Determine the [x, y] coordinate at the center of the cell enclosing the given text.  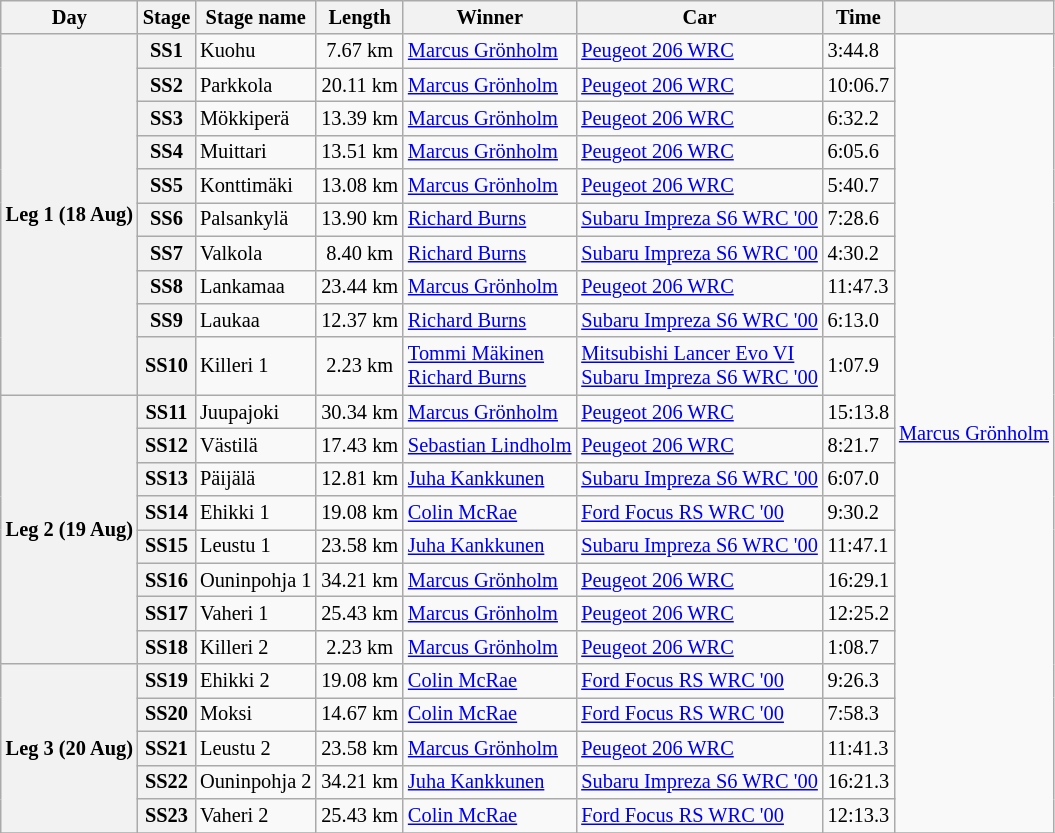
20.11 km [360, 85]
Moksi [256, 714]
14.67 km [360, 714]
Vaheri 2 [256, 815]
SS10 [166, 366]
8.40 km [360, 253]
12.81 km [360, 479]
Car [699, 17]
12:13.3 [858, 815]
SS17 [166, 613]
6:05.6 [858, 152]
10:06.7 [858, 85]
Parkkola [256, 85]
Length [360, 17]
Palsankylä [256, 219]
16:21.3 [858, 782]
Vaheri 1 [256, 613]
SS14 [166, 513]
SS6 [166, 219]
Day [70, 17]
Tommi Mäkinen Richard Burns [490, 366]
8:21.7 [858, 445]
9:26.3 [858, 681]
SS8 [166, 287]
SS13 [166, 479]
23.44 km [360, 287]
Lankamaa [256, 287]
Juupajoki [256, 412]
SS2 [166, 85]
SS12 [166, 445]
3:44.8 [858, 51]
SS23 [166, 815]
SS3 [166, 118]
Ouninpohja 1 [256, 580]
Killeri 2 [256, 647]
Killeri 1 [256, 366]
7.67 km [360, 51]
6:32.2 [858, 118]
SS1 [166, 51]
1:08.7 [858, 647]
30.34 km [360, 412]
SS15 [166, 546]
SS16 [166, 580]
Leg 2 (19 Aug) [70, 530]
SS7 [166, 253]
4:30.2 [858, 253]
6:13.0 [858, 320]
5:40.7 [858, 186]
Kuohu [256, 51]
Leustu 2 [256, 748]
12.37 km [360, 320]
11:41.3 [858, 748]
16:29.1 [858, 580]
Ehikki 2 [256, 681]
9:30.2 [858, 513]
Leg 1 (18 Aug) [70, 214]
Sebastian Lindholm [490, 445]
Valkola [256, 253]
SS5 [166, 186]
Stage name [256, 17]
1:07.9 [858, 366]
SS11 [166, 412]
SS19 [166, 681]
SS22 [166, 782]
7:28.6 [858, 219]
Mitsubishi Lancer Evo VISubaru Impreza S6 WRC '00 [699, 366]
15:13.8 [858, 412]
13.08 km [360, 186]
Konttimäki [256, 186]
Päijälä [256, 479]
Västilä [256, 445]
Leg 3 (20 Aug) [70, 748]
SS4 [166, 152]
Winner [490, 17]
7:58.3 [858, 714]
11:47.3 [858, 287]
13.51 km [360, 152]
Laukaa [256, 320]
SS18 [166, 647]
11:47.1 [858, 546]
SS9 [166, 320]
Ehikki 1 [256, 513]
SS20 [166, 714]
13.90 km [360, 219]
Ouninpohja 2 [256, 782]
SS21 [166, 748]
6:07.0 [858, 479]
Muittari [256, 152]
Stage [166, 17]
17.43 km [360, 445]
Mökkiperä [256, 118]
13.39 km [360, 118]
Time [858, 17]
12:25.2 [858, 613]
Leustu 1 [256, 546]
